Identify which cell holds the provided text, then report its (x, y) central coordinate. 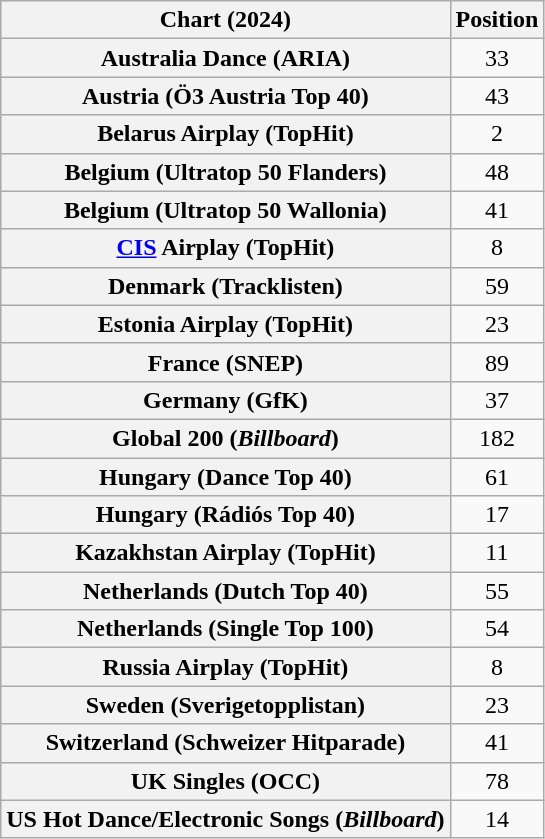
37 (497, 400)
Belgium (Ultratop 50 Flanders) (226, 172)
Chart (2024) (226, 20)
Global 200 (Billboard) (226, 438)
182 (497, 438)
55 (497, 591)
11 (497, 553)
Kazakhstan Airplay (TopHit) (226, 553)
UK Singles (OCC) (226, 781)
Hungary (Dance Top 40) (226, 477)
2 (497, 134)
Switzerland (Schweizer Hitparade) (226, 743)
Netherlands (Dutch Top 40) (226, 591)
Sweden (Sverigetopplistan) (226, 705)
59 (497, 286)
48 (497, 172)
Austria (Ö3 Austria Top 40) (226, 96)
US Hot Dance/Electronic Songs (Billboard) (226, 819)
Belarus Airplay (TopHit) (226, 134)
Denmark (Tracklisten) (226, 286)
France (SNEP) (226, 362)
Australia Dance (ARIA) (226, 58)
17 (497, 515)
Estonia Airplay (TopHit) (226, 324)
Hungary (Rádiós Top 40) (226, 515)
61 (497, 477)
CIS Airplay (TopHit) (226, 248)
43 (497, 96)
Russia Airplay (TopHit) (226, 667)
Position (497, 20)
Belgium (Ultratop 50 Wallonia) (226, 210)
Netherlands (Single Top 100) (226, 629)
14 (497, 819)
78 (497, 781)
Germany (GfK) (226, 400)
54 (497, 629)
33 (497, 58)
89 (497, 362)
